Capture the cell that displays the provided text and extract its (X, Y) central coordinate. 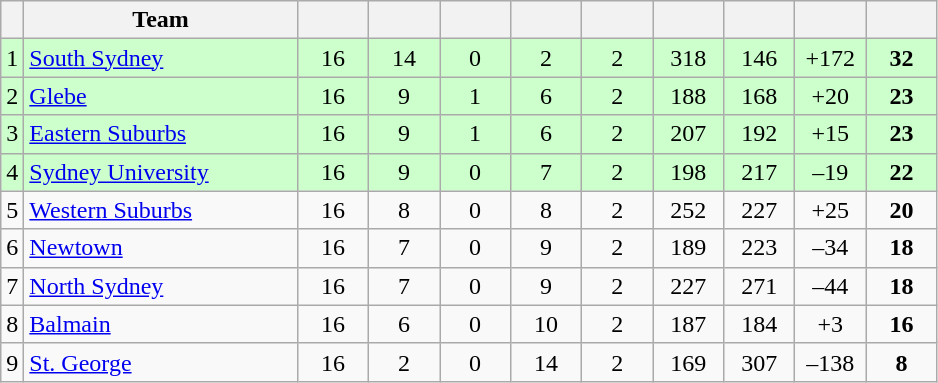
22 (902, 172)
North Sydney (161, 286)
169 (688, 362)
Balmain (161, 324)
Newtown (161, 248)
–19 (830, 172)
187 (688, 324)
146 (760, 58)
+172 (830, 58)
–44 (830, 286)
207 (688, 134)
192 (760, 134)
189 (688, 248)
198 (688, 172)
32 (902, 58)
10 (546, 324)
Glebe (161, 96)
Sydney University (161, 172)
South Sydney (161, 58)
–138 (830, 362)
+3 (830, 324)
3 (12, 134)
307 (760, 362)
252 (688, 210)
Eastern Suburbs (161, 134)
223 (760, 248)
184 (760, 324)
+20 (830, 96)
–34 (830, 248)
Team (161, 20)
188 (688, 96)
St. George (161, 362)
271 (760, 286)
+15 (830, 134)
318 (688, 58)
Western Suburbs (161, 210)
168 (760, 96)
+25 (830, 210)
20 (902, 210)
217 (760, 172)
5 (12, 210)
4 (12, 172)
